From the cell containing the given text, extract its center point as [X, Y] coordinate. 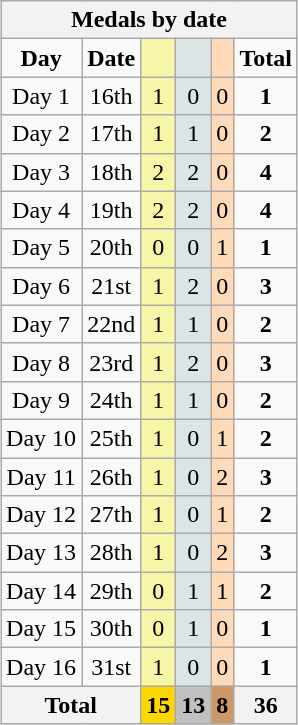
15 [158, 705]
Day 2 [42, 134]
Day 15 [42, 629]
30th [112, 629]
17th [112, 134]
Day 11 [42, 477]
Day 10 [42, 438]
25th [112, 438]
18th [112, 172]
31st [112, 667]
16th [112, 96]
Day 9 [42, 400]
19th [112, 210]
21st [112, 286]
Day [42, 58]
Day 6 [42, 286]
29th [112, 591]
20th [112, 248]
24th [112, 400]
Day 8 [42, 362]
28th [112, 553]
36 [266, 705]
Day 5 [42, 248]
Medals by date [150, 20]
22nd [112, 324]
Day 12 [42, 515]
Day 14 [42, 591]
8 [222, 705]
Day 1 [42, 96]
13 [194, 705]
23rd [112, 362]
Date [112, 58]
Day 13 [42, 553]
27th [112, 515]
Day 3 [42, 172]
26th [112, 477]
Day 4 [42, 210]
Day 16 [42, 667]
Day 7 [42, 324]
